Search for the cell housing the specified text and yield its (X, Y) center coordinate. 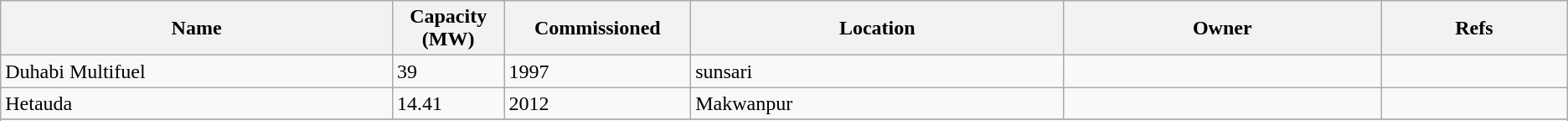
Hetauda (197, 103)
14.41 (448, 103)
39 (448, 71)
Capacity (MW) (448, 29)
2012 (598, 103)
Name (197, 29)
Location (878, 29)
Duhabi Multifuel (197, 71)
1997 (598, 71)
sunsari (878, 71)
Commissioned (598, 29)
Owner (1223, 29)
Refs (1474, 29)
Makwanpur (878, 103)
